Output the [x, y] coordinate of the center of the cell containing the given text.  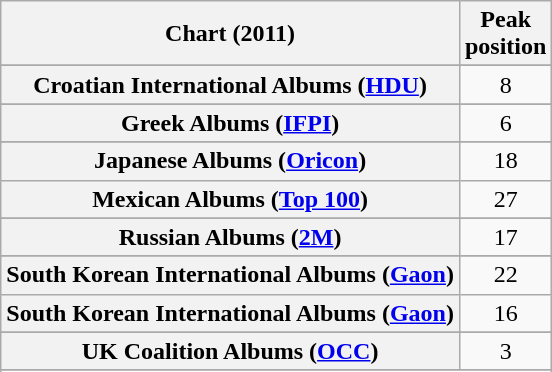
UK Coalition Albums (OCC) [230, 351]
22 [505, 275]
Peakposition [505, 34]
Japanese Albums (Oricon) [230, 161]
Mexican Albums (Top 100) [230, 199]
18 [505, 161]
17 [505, 237]
Russian Albums (2M) [230, 237]
Greek Albums (IFPI) [230, 123]
8 [505, 85]
16 [505, 313]
Chart (2011) [230, 34]
Croatian International Albums (HDU) [230, 85]
6 [505, 123]
27 [505, 199]
3 [505, 351]
